Output the (X, Y) coordinate of the center of the cell containing the given text.  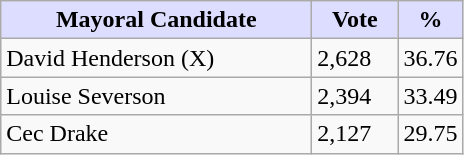
2,127 (355, 134)
Vote (355, 20)
33.49 (430, 96)
2,628 (355, 58)
% (430, 20)
Cec Drake (156, 134)
Louise Severson (156, 96)
29.75 (430, 134)
Mayoral Candidate (156, 20)
2,394 (355, 96)
David Henderson (X) (156, 58)
36.76 (430, 58)
